Locate the cell with the specified text and output its (X, Y) center coordinate. 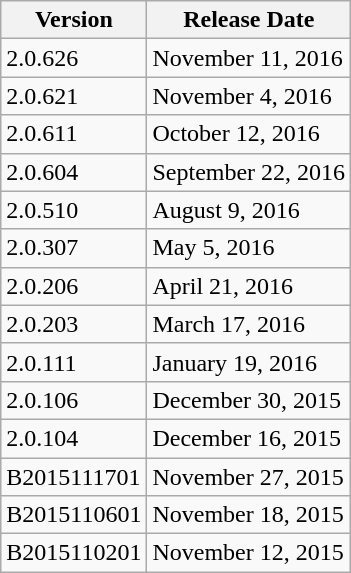
October 12, 2016 (249, 134)
2.0.611 (74, 134)
November 12, 2015 (249, 553)
2.0.307 (74, 248)
Version (74, 20)
2.0.104 (74, 438)
November 18, 2015 (249, 515)
January 19, 2016 (249, 362)
August 9, 2016 (249, 210)
December 30, 2015 (249, 400)
2.0.510 (74, 210)
November 27, 2015 (249, 477)
2.0.626 (74, 58)
B2015111701 (74, 477)
2.0.106 (74, 400)
B2015110201 (74, 553)
November 4, 2016 (249, 96)
2.0.111 (74, 362)
November 11, 2016 (249, 58)
2.0.621 (74, 96)
Release Date (249, 20)
2.0.203 (74, 324)
2.0.206 (74, 286)
March 17, 2016 (249, 324)
2.0.604 (74, 172)
B2015110601 (74, 515)
April 21, 2016 (249, 286)
December 16, 2015 (249, 438)
September 22, 2016 (249, 172)
May 5, 2016 (249, 248)
